Detect which cell encompasses the target text, then output its [x, y] center coordinate. 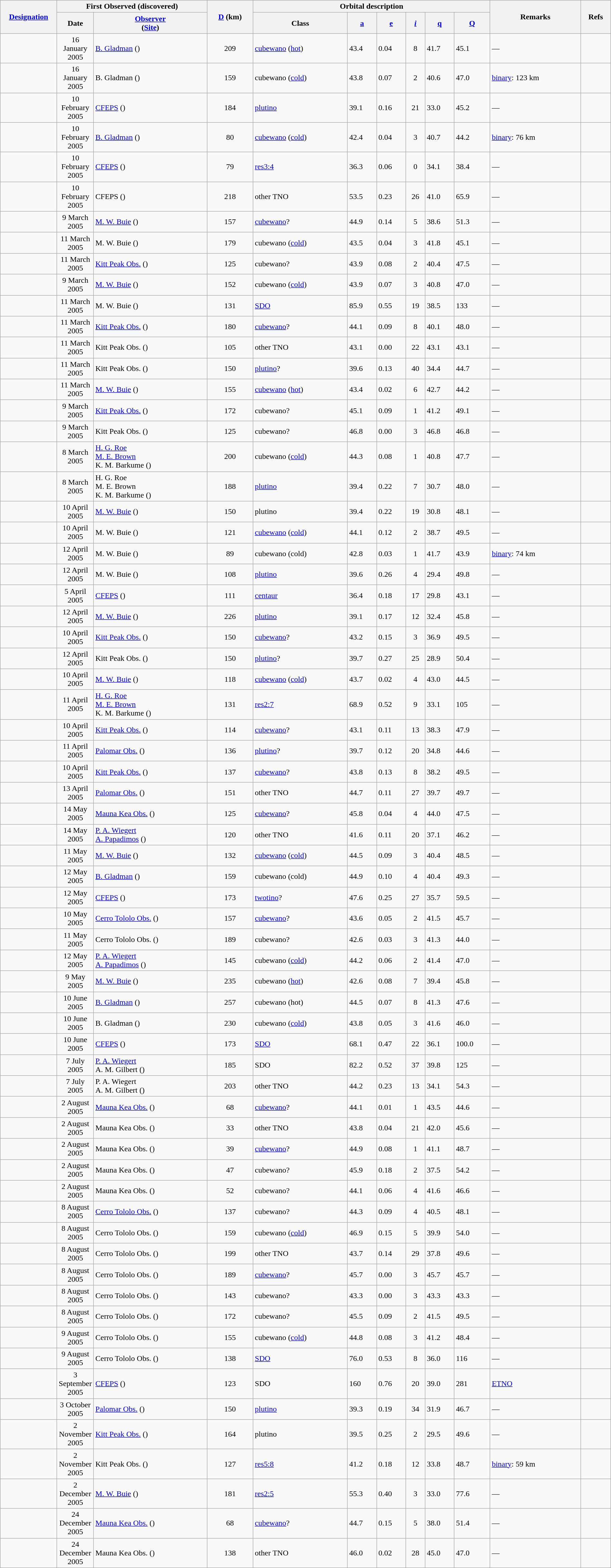
145 [230, 960]
40.7 [440, 137]
twotino? [300, 897]
centaur [300, 595]
136 [230, 751]
123 [230, 1384]
49.8 [472, 575]
80 [230, 137]
binary: 59 km [536, 1464]
188 [230, 486]
42.4 [362, 137]
3 September 2005 [75, 1384]
13 April 2005 [75, 793]
res2:7 [300, 705]
203 [230, 1086]
0.53 [391, 1358]
185 [230, 1065]
5 April 2005 [75, 595]
40.5 [440, 1212]
34.8 [440, 751]
42.8 [362, 553]
46.2 [472, 835]
33.8 [440, 1464]
133 [472, 305]
54.0 [472, 1233]
36.1 [440, 1044]
116 [472, 1358]
108 [230, 575]
200 [230, 457]
179 [230, 243]
49.7 [472, 793]
79 [230, 167]
55.3 [362, 1494]
0.47 [391, 1044]
Q [472, 23]
49.3 [472, 877]
114 [230, 730]
ETNO [536, 1384]
30.8 [440, 511]
100.0 [472, 1044]
Refs [596, 17]
0 [415, 167]
43.6 [362, 918]
32.4 [440, 616]
164 [230, 1434]
38.6 [440, 222]
0.10 [391, 877]
30.7 [440, 486]
39.0 [440, 1384]
51.4 [472, 1523]
25 [415, 658]
34 [415, 1409]
184 [230, 108]
9 [415, 705]
17 [415, 595]
binary: 74 km [536, 553]
46.9 [362, 1233]
47.9 [472, 730]
28.9 [440, 658]
53.5 [362, 196]
29.4 [440, 575]
36.3 [362, 167]
binary: 123 km [536, 78]
218 [230, 196]
38.3 [440, 730]
36.9 [440, 637]
41.0 [440, 196]
38.7 [440, 533]
199 [230, 1253]
68.9 [362, 705]
0.27 [391, 658]
29.8 [440, 595]
34.4 [440, 368]
77.6 [472, 1494]
281 [472, 1384]
42.7 [440, 390]
res3:4 [300, 167]
143 [230, 1295]
226 [230, 616]
0.40 [391, 1494]
40.6 [440, 78]
50.4 [472, 658]
127 [230, 1464]
41.8 [440, 243]
65.9 [472, 196]
46.7 [472, 1409]
180 [230, 327]
First Observed (discovered) [132, 6]
85.9 [362, 305]
binary: 76 km [536, 137]
111 [230, 595]
47 [230, 1170]
37.8 [440, 1253]
33.1 [440, 705]
9 May 2005 [75, 981]
45.9 [362, 1170]
37.5 [440, 1170]
6 [415, 390]
0.01 [391, 1107]
59.5 [472, 897]
2 December 2005 [75, 1494]
28 [415, 1553]
0.16 [391, 108]
39.9 [440, 1233]
39.8 [440, 1065]
118 [230, 679]
res2:5 [300, 1494]
51.3 [472, 222]
Date [75, 23]
257 [230, 1002]
39 [230, 1149]
48.4 [472, 1337]
44.8 [362, 1337]
45.6 [472, 1128]
0.55 [391, 305]
52 [230, 1191]
q [440, 23]
181 [230, 1494]
29.5 [440, 1434]
48.5 [472, 855]
235 [230, 981]
Observer(Site) [150, 23]
26 [415, 196]
D (km) [230, 17]
35.7 [440, 897]
45.5 [362, 1316]
i [415, 23]
38.4 [472, 167]
152 [230, 285]
54.3 [472, 1086]
121 [230, 533]
36.0 [440, 1358]
45.2 [472, 108]
82.2 [362, 1065]
43.2 [362, 637]
Class [300, 23]
0.19 [391, 1409]
3 October 2005 [75, 1409]
Designation [29, 17]
0.76 [391, 1384]
a [362, 23]
76.0 [362, 1358]
68.1 [362, 1044]
89 [230, 553]
0.17 [391, 616]
10 May 2005 [75, 918]
46.6 [472, 1191]
151 [230, 793]
38.5 [440, 305]
45.0 [440, 1553]
36.4 [362, 595]
41.4 [440, 960]
132 [230, 855]
43.0 [440, 679]
209 [230, 48]
e [391, 23]
38.0 [440, 1523]
37.1 [440, 835]
res5:8 [300, 1464]
230 [230, 1023]
0.26 [391, 575]
38.2 [440, 772]
39.3 [362, 1409]
37 [415, 1065]
33 [230, 1128]
160 [362, 1384]
42.0 [440, 1128]
Remarks [536, 17]
31.9 [440, 1409]
40.1 [440, 327]
120 [230, 835]
54.2 [472, 1170]
41.1 [440, 1149]
47.7 [472, 457]
49.1 [472, 410]
39.5 [362, 1434]
Orbital description [371, 6]
40 [415, 368]
29 [415, 1253]
